Scan for the cell matching the given text and deliver its (X, Y) coordinate at center. 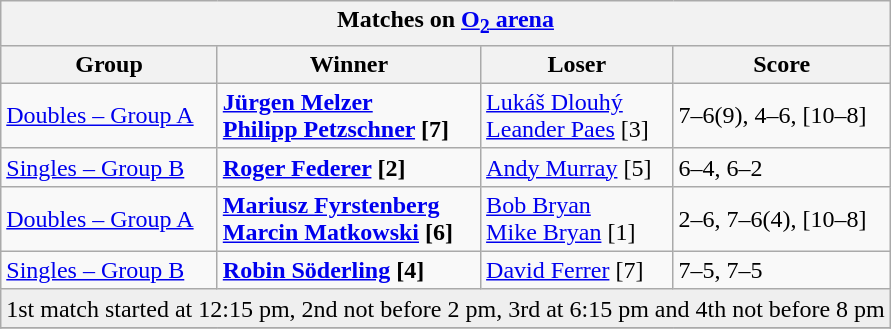
Mariusz Fyrstenberg Marcin Matkowski [6] (348, 218)
Roger Federer [2] (348, 167)
Group (110, 64)
Matches on O2 arena (446, 23)
7–6(9), 4–6, [10–8] (782, 116)
Robin Söderling [4] (348, 270)
David Ferrer [7] (577, 270)
Jürgen Melzer Philipp Petzschner [7] (348, 116)
Loser (577, 64)
Bob Bryan Mike Bryan [1] (577, 218)
Winner (348, 64)
7–5, 7–5 (782, 270)
2–6, 7–6(4), [10–8] (782, 218)
1st match started at 12:15 pm, 2nd not before 2 pm, 3rd at 6:15 pm and 4th not before 8 pm (446, 308)
Lukáš Dlouhý Leander Paes [3] (577, 116)
Andy Murray [5] (577, 167)
Score (782, 64)
6–4, 6–2 (782, 167)
